Extract the [X, Y] coordinate from the center of the cell holding the provided text.  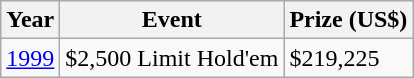
$2,500 Limit Hold'em [172, 58]
Year [30, 20]
$219,225 [348, 58]
1999 [30, 58]
Event [172, 20]
Prize (US$) [348, 20]
